Determine the (x, y) coordinate at the center of the cell enclosing the given text.  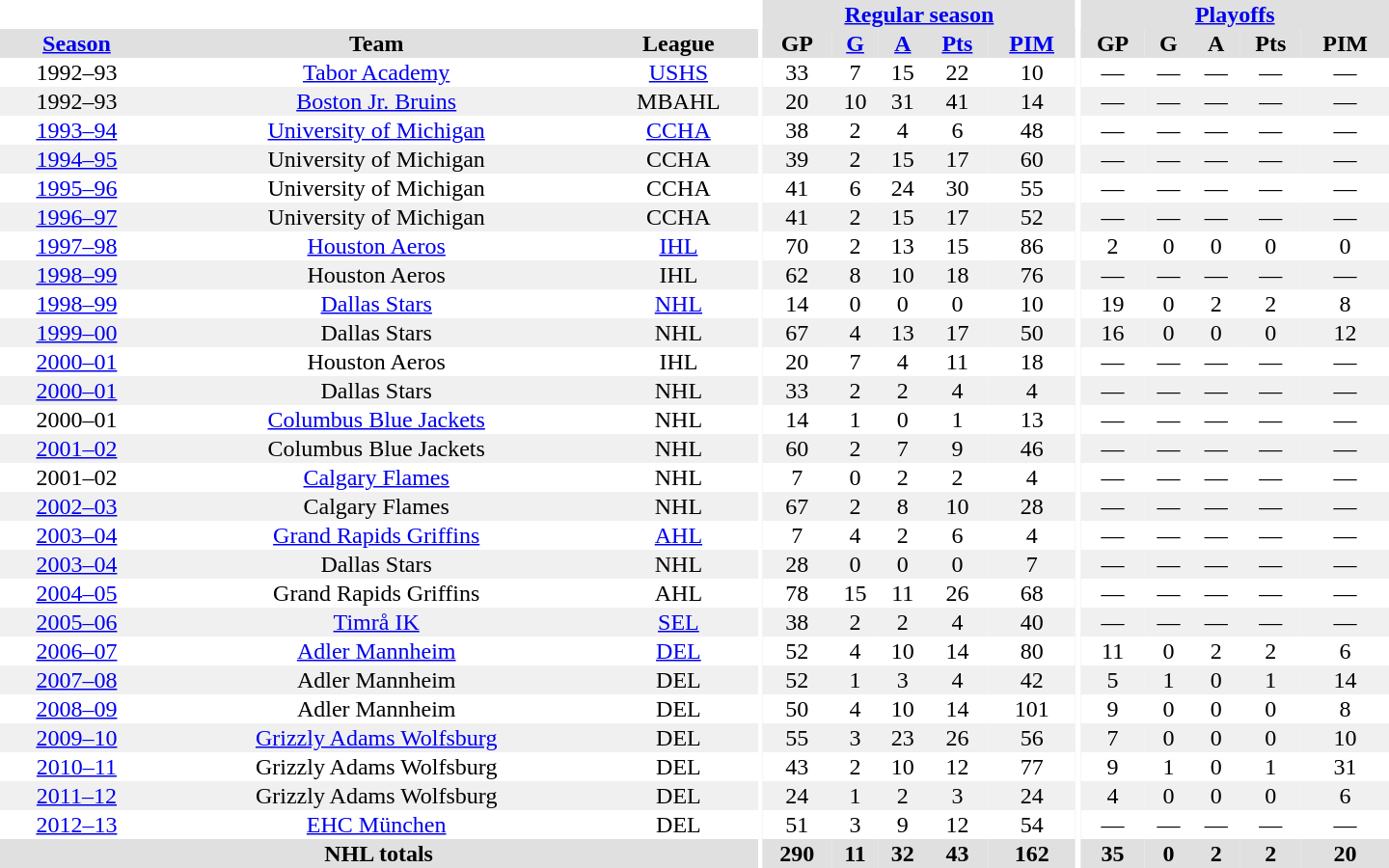
162 (1032, 854)
78 (797, 593)
NHL totals (378, 854)
2010–11 (77, 767)
USHS (679, 72)
68 (1032, 593)
2012–13 (77, 825)
51 (797, 825)
1995–96 (77, 188)
1997–98 (77, 246)
23 (903, 738)
Regular season (919, 14)
48 (1032, 130)
2002–03 (77, 506)
77 (1032, 767)
League (679, 43)
22 (957, 72)
2004–05 (77, 593)
2007–08 (77, 680)
2006–07 (77, 651)
101 (1032, 709)
32 (903, 854)
1994–95 (77, 159)
70 (797, 246)
Boston Jr. Bruins (376, 101)
2011–12 (77, 796)
39 (797, 159)
1993–94 (77, 130)
Playoffs (1235, 14)
Team (376, 43)
2008–09 (77, 709)
54 (1032, 825)
Tabor Academy (376, 72)
86 (1032, 246)
30 (957, 188)
35 (1112, 854)
76 (1032, 275)
56 (1032, 738)
80 (1032, 651)
EHC München (376, 825)
5 (1112, 680)
1996–97 (77, 217)
16 (1112, 333)
MBAHL (679, 101)
2005–06 (77, 622)
19 (1112, 304)
62 (797, 275)
SEL (679, 622)
Timrå IK (376, 622)
Season (77, 43)
1999–00 (77, 333)
2009–10 (77, 738)
46 (1032, 448)
290 (797, 854)
40 (1032, 622)
42 (1032, 680)
